Return the [X, Y] coordinate for the center point of the cell that contains the specified text.  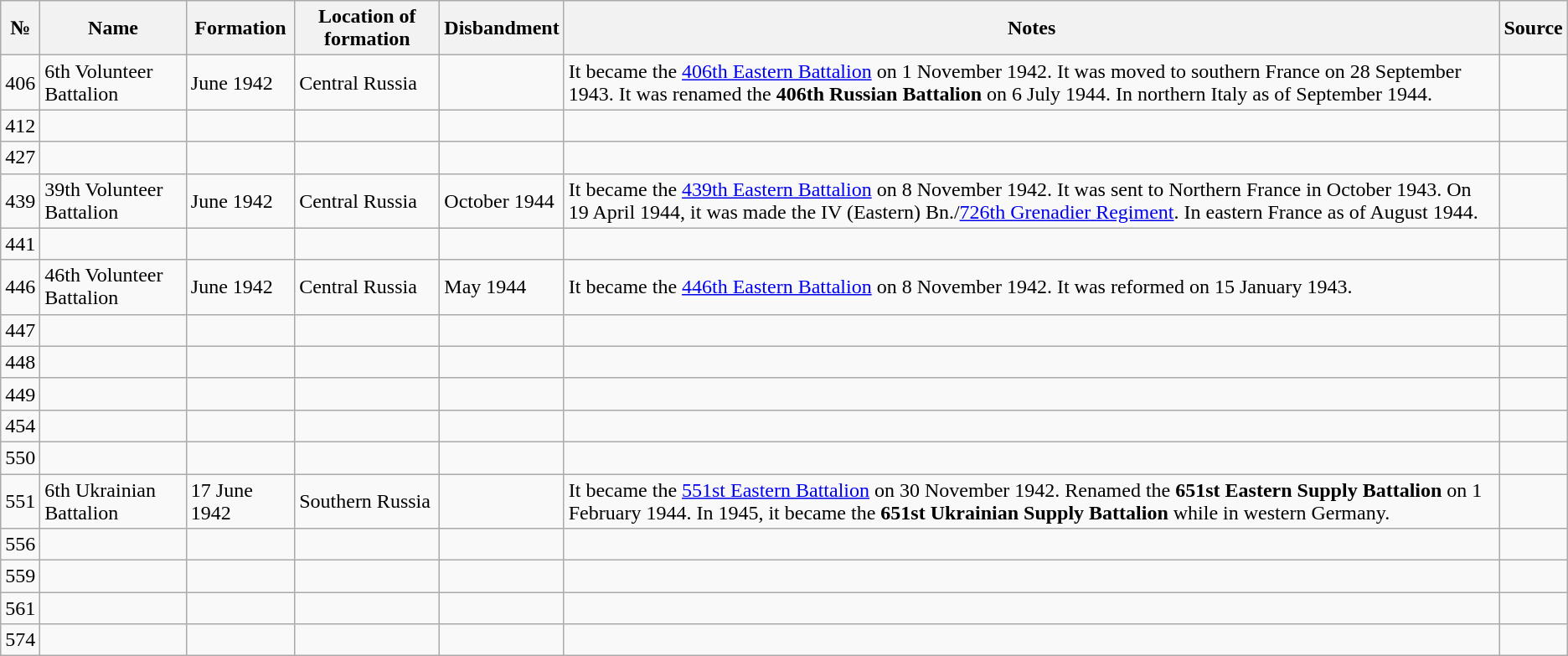
427 [20, 158]
556 [20, 545]
448 [20, 362]
561 [20, 608]
439 [20, 201]
Source [1533, 28]
Notes [1032, 28]
412 [20, 126]
441 [20, 244]
449 [20, 394]
It became the 446th Eastern Battalion on 8 November 1942. It was reformed on 15 January 1943. [1032, 287]
17 June 1942 [240, 501]
Name [113, 28]
October 1944 [502, 201]
Location of formation [367, 28]
550 [20, 457]
46th Volunteer Battalion [113, 287]
39th Volunteer Battalion [113, 201]
406 [20, 82]
454 [20, 426]
Southern Russia [367, 501]
447 [20, 330]
559 [20, 576]
May 1944 [502, 287]
№ [20, 28]
551 [20, 501]
Disbandment [502, 28]
446 [20, 287]
6th Ukrainian Battalion [113, 501]
Formation [240, 28]
6th Volunteer Battalion [113, 82]
574 [20, 640]
